Locate the cell with the specified text and output its [x, y] center coordinate. 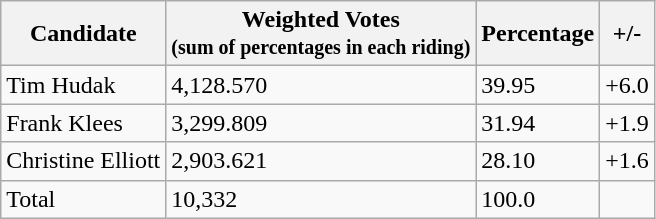
+1.6 [628, 161]
Total [84, 199]
2,903.621 [321, 161]
4,128.570 [321, 85]
Frank Klees [84, 123]
Weighted Votes(sum of percentages in each riding) [321, 34]
Candidate [84, 34]
100.0 [538, 199]
39.95 [538, 85]
Percentage [538, 34]
+/- [628, 34]
+6.0 [628, 85]
+1.9 [628, 123]
10,332 [321, 199]
Tim Hudak [84, 85]
28.10 [538, 161]
Christine Elliott [84, 161]
31.94 [538, 123]
3,299.809 [321, 123]
